Identify which cell holds the provided text, then report its [X, Y] central coordinate. 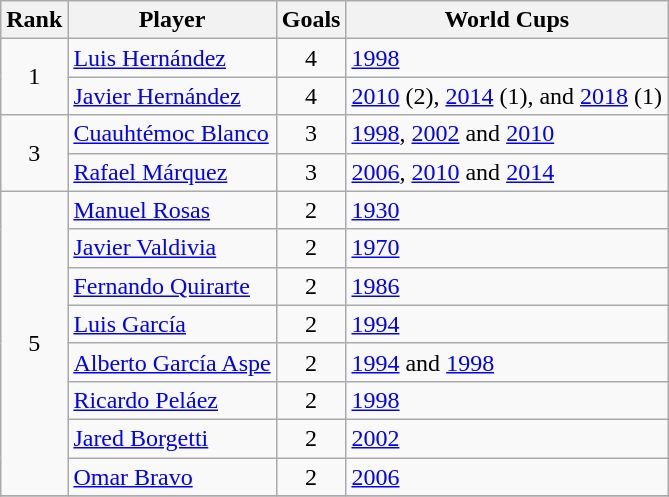
Luis García [172, 324]
1930 [507, 210]
1998, 2002 and 2010 [507, 134]
2006, 2010 and 2014 [507, 172]
Jared Borgetti [172, 438]
Ricardo Peláez [172, 400]
World Cups [507, 20]
2002 [507, 438]
5 [34, 343]
1994 [507, 324]
Alberto García Aspe [172, 362]
1994 and 1998 [507, 362]
Goals [311, 20]
Omar Bravo [172, 477]
Manuel Rosas [172, 210]
1970 [507, 248]
Javier Valdivia [172, 248]
1986 [507, 286]
Cuauhtémoc Blanco [172, 134]
Rafael Márquez [172, 172]
1 [34, 77]
2006 [507, 477]
Rank [34, 20]
Fernando Quirarte [172, 286]
Javier Hernández [172, 96]
2010 (2), 2014 (1), and 2018 (1) [507, 96]
Luis Hernández [172, 58]
Player [172, 20]
